From the cell containing the given text, extract its center point as (X, Y) coordinate. 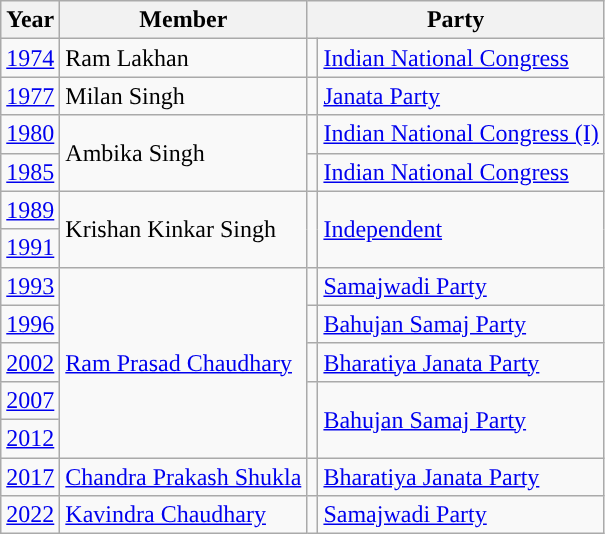
1977 (30, 96)
2002 (30, 362)
Chandra Prakash Shukla (184, 477)
2022 (30, 515)
Party (456, 20)
1980 (30, 134)
Ram Lakhan (184, 58)
Krishan Kinkar Singh (184, 229)
Member (184, 20)
2012 (30, 438)
1989 (30, 210)
Ram Prasad Chaudhary (184, 362)
1996 (30, 324)
1974 (30, 58)
1991 (30, 248)
1993 (30, 286)
Indian National Congress (I) (461, 134)
Ambika Singh (184, 153)
2017 (30, 477)
Year (30, 20)
Kavindra Chaudhary (184, 515)
2007 (30, 400)
Milan Singh (184, 96)
Independent (461, 229)
1985 (30, 172)
Janata Party (461, 96)
